Scan for the cell matching the given text and deliver its (X, Y) coordinate at center. 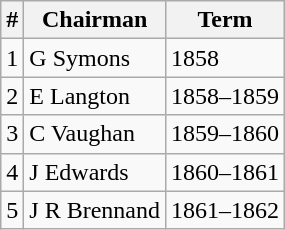
Chairman (95, 20)
3 (12, 134)
E Langton (95, 96)
5 (12, 210)
1860–1861 (226, 172)
4 (12, 172)
G Symons (95, 58)
2 (12, 96)
C Vaughan (95, 134)
J Edwards (95, 172)
1858 (226, 58)
Term (226, 20)
1 (12, 58)
J R Brennand (95, 210)
1859–1860 (226, 134)
1861–1862 (226, 210)
# (12, 20)
1858–1859 (226, 96)
